Determine the (x, y) coordinate at the center of the cell enclosing the given text.  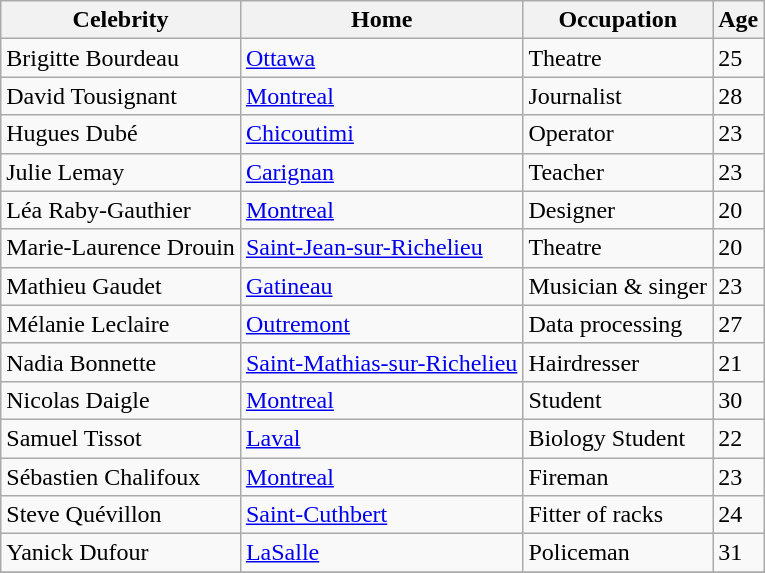
Hairdresser (618, 362)
Laval (382, 438)
Celebrity (121, 20)
Student (618, 400)
Fireman (618, 477)
30 (738, 400)
Brigitte Bourdeau (121, 58)
24 (738, 515)
Policeman (618, 553)
Operator (618, 134)
Biology Student (618, 438)
Yanick Dufour (121, 553)
Fitter of racks (618, 515)
21 (738, 362)
31 (738, 553)
Chicoutimi (382, 134)
Nicolas Daigle (121, 400)
Carignan (382, 172)
Gatineau (382, 286)
Steve Quévillon (121, 515)
Age (738, 20)
Home (382, 20)
Journalist (618, 96)
Léa Raby-Gauthier (121, 210)
Nadia Bonnette (121, 362)
Musician & singer (618, 286)
Julie Lemay (121, 172)
Hugues Dubé (121, 134)
Saint-Cuthbert (382, 515)
Mathieu Gaudet (121, 286)
Data processing (618, 324)
LaSalle (382, 553)
Outremont (382, 324)
28 (738, 96)
Saint-Jean-sur-Richelieu (382, 248)
25 (738, 58)
David Tousignant (121, 96)
Occupation (618, 20)
Ottawa (382, 58)
Samuel Tissot (121, 438)
Mélanie Leclaire (121, 324)
27 (738, 324)
Sébastien Chalifoux (121, 477)
Saint-Mathias-sur-Richelieu (382, 362)
Designer (618, 210)
Teacher (618, 172)
22 (738, 438)
Marie-Laurence Drouin (121, 248)
